From the cell containing the given text, extract its center point as (X, Y) coordinate. 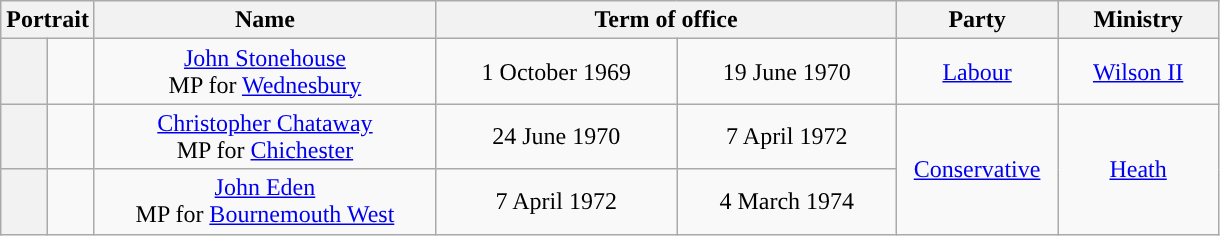
Term of office (666, 20)
Name (264, 20)
Heath (1138, 169)
Labour (978, 72)
Christopher ChatawayMP for Chichester (264, 136)
Portrait (48, 20)
John EdenMP for Bournemouth West (264, 202)
4 March 1974 (787, 202)
Party (978, 20)
Conservative (978, 169)
19 June 1970 (787, 72)
Ministry (1138, 20)
John StonehouseMP for Wednesbury (264, 72)
24 June 1970 (556, 136)
1 October 1969 (556, 72)
Wilson II (1138, 72)
